Identify which cell holds the provided text, then report its (X, Y) central coordinate. 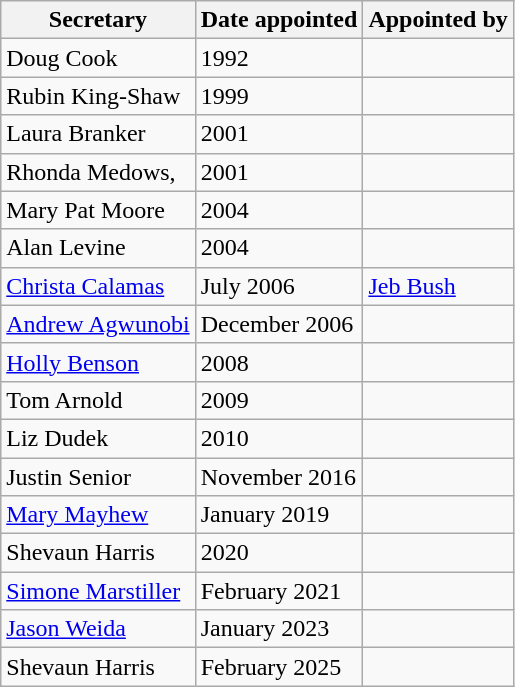
2010 (279, 438)
Alan Levine (98, 248)
January 2019 (279, 515)
Doug Cook (98, 58)
2008 (279, 362)
Date appointed (279, 20)
1992 (279, 58)
Christa Calamas (98, 286)
Rhonda Medows, (98, 172)
Appointed by (438, 20)
Simone Marstiller (98, 591)
Jason Weida (98, 629)
2020 (279, 553)
December 2006 (279, 324)
January 2023 (279, 629)
Tom Arnold (98, 400)
July 2006 (279, 286)
1999 (279, 96)
Laura Branker (98, 134)
Liz Dudek (98, 438)
Jeb Bush (438, 286)
Rubin King-Shaw (98, 96)
Mary Pat Moore (98, 210)
2009 (279, 400)
Justin Senior (98, 477)
February 2021 (279, 591)
November 2016 (279, 477)
Secretary (98, 20)
Andrew Agwunobi (98, 324)
Mary Mayhew (98, 515)
February 2025 (279, 667)
Holly Benson (98, 362)
